Locate the cell with the specified text and output its (X, Y) center coordinate. 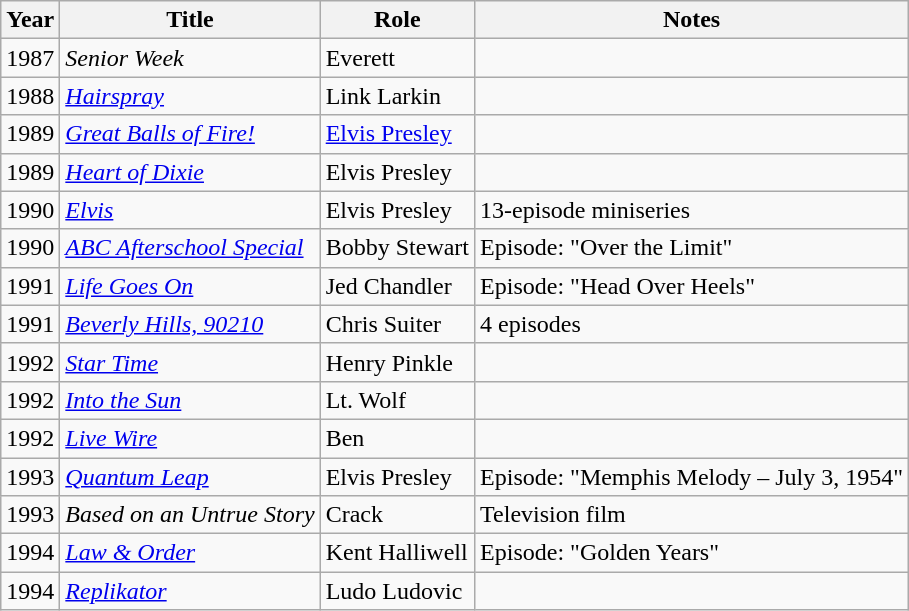
Year (30, 20)
Lt. Wolf (397, 400)
Jed Chandler (397, 286)
Television film (692, 515)
Kent Halliwell (397, 553)
Episode: "Over the Limit" (692, 248)
Star Time (190, 362)
4 episodes (692, 324)
Hairspray (190, 96)
Link Larkin (397, 96)
Elvis (190, 210)
Bobby Stewart (397, 248)
Henry Pinkle (397, 362)
13-episode miniseries (692, 210)
Senior Week (190, 58)
Heart of Dixie (190, 172)
Ludo Ludovic (397, 591)
Episode: "Memphis Melody – July 3, 1954" (692, 477)
Notes (692, 20)
Everett (397, 58)
ABC Afterschool Special (190, 248)
Beverly Hills, 90210 (190, 324)
Episode: "Golden Years" (692, 553)
Into the Sun (190, 400)
Live Wire (190, 438)
Based on an Untrue Story (190, 515)
Title (190, 20)
Role (397, 20)
Episode: "Head Over Heels" (692, 286)
Great Balls of Fire! (190, 134)
Ben (397, 438)
Life Goes On (190, 286)
1987 (30, 58)
1988 (30, 96)
Chris Suiter (397, 324)
Crack (397, 515)
Replikator (190, 591)
Law & Order (190, 553)
Quantum Leap (190, 477)
